Search for the cell housing the specified text and yield its [x, y] center coordinate. 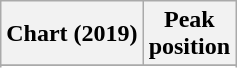
Chart (2019) [72, 34]
Peakposition [189, 34]
